Scan for the cell matching the given text and deliver its (x, y) coordinate at center. 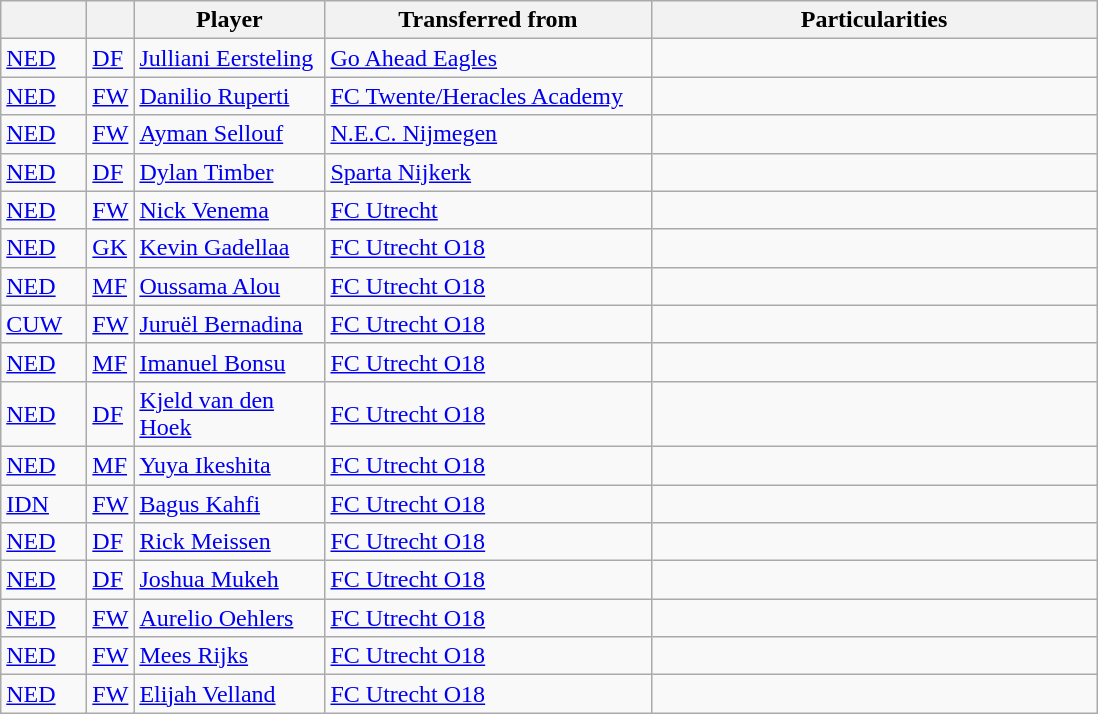
Juruël Bernadina (230, 324)
Imanuel Bonsu (230, 362)
Transferred from (488, 20)
Dylan Timber (230, 172)
Yuya Ikeshita (230, 465)
Julliani Eersteling (230, 58)
Mees Rijks (230, 656)
N.E.C. Nijmegen (488, 134)
FC Utrecht (488, 210)
Rick Meissen (230, 542)
Elijah Velland (230, 694)
Ayman Sellouf (230, 134)
Kevin Gadellaa (230, 248)
Kjeld van den Hoek (230, 414)
Aurelio Oehlers (230, 618)
Go Ahead Eagles (488, 58)
Bagus Kahfi (230, 503)
Danilio Ruperti (230, 96)
GK (110, 248)
Joshua Mukeh (230, 580)
CUW (44, 324)
Sparta Nijkerk (488, 172)
Particularities (874, 20)
FC Twente/Heracles Academy (488, 96)
IDN (44, 503)
Nick Venema (230, 210)
Oussama Alou (230, 286)
Player (230, 20)
